Detect which cell encompasses the target text, then output its [x, y] center coordinate. 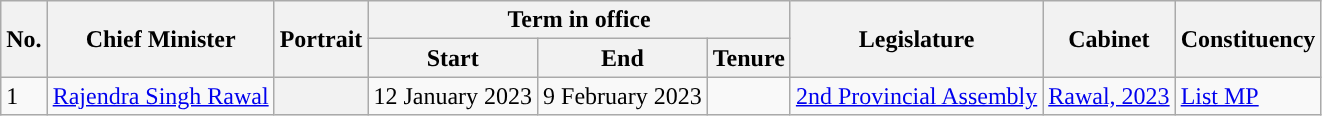
Chief Minister [160, 39]
Legislature [916, 39]
1 [24, 96]
No. [24, 39]
Rawal, 2023 [1109, 96]
Cabinet [1109, 39]
Rajendra Singh Rawal [160, 96]
Start [453, 58]
12 January 2023 [453, 96]
2nd Provincial Assembly [916, 96]
Term in office [580, 20]
Constituency [1248, 39]
End [623, 58]
List MP [1248, 96]
9 February 2023 [623, 96]
Portrait [321, 39]
Tenure [748, 58]
